Find where the given text appears and provide that cell's center as (X, Y) coordinate. 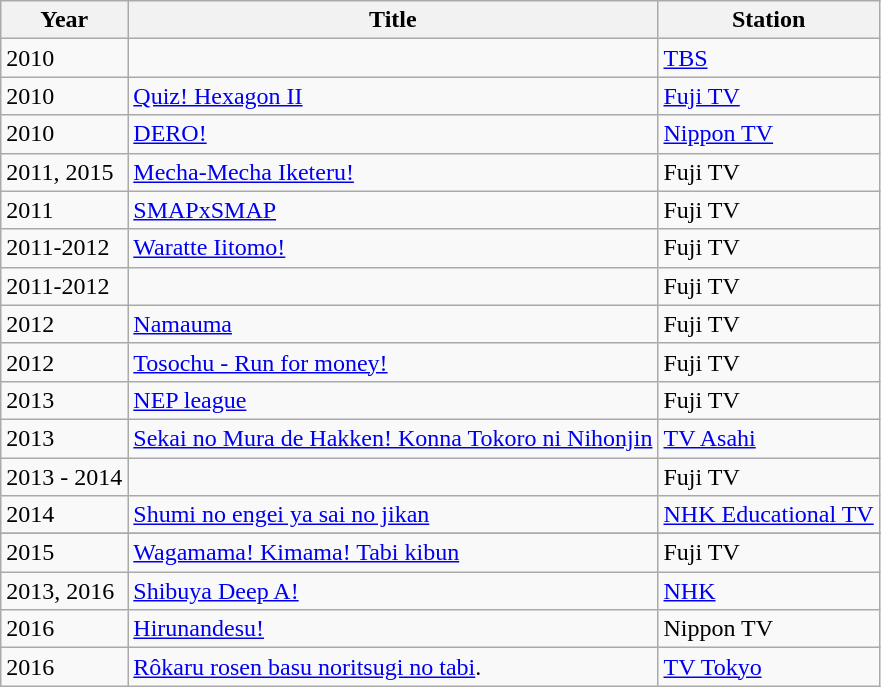
Namauma (393, 324)
NHK (768, 591)
TBS (768, 58)
Shibuya Deep A! (393, 591)
2011, 2015 (64, 172)
Waratte Iitomo! (393, 248)
NEP league (393, 400)
Year (64, 20)
Hirunandesu! (393, 629)
Rôkaru rosen basu noritsugi no tabi. (393, 667)
DERO! (393, 134)
TV Asahi (768, 438)
2013, 2016 (64, 591)
Wagamama! Kimama! Tabi kibun (393, 553)
Title (393, 20)
2011 (64, 210)
SMAPxSMAP (393, 210)
Tosochu - Run for money! (393, 362)
Shumi no engei ya sai no jikan (393, 515)
Mecha-Mecha Iketeru! (393, 172)
TV Tokyo (768, 667)
2014 (64, 515)
2015 (64, 553)
Sekai no Mura de Hakken! Konna Tokoro ni Nihonjin (393, 438)
Quiz! Hexagon II (393, 96)
2013 - 2014 (64, 477)
NHK Educational TV (768, 515)
Station (768, 20)
